Output the (X, Y) coordinate of the center of the cell containing the given text.  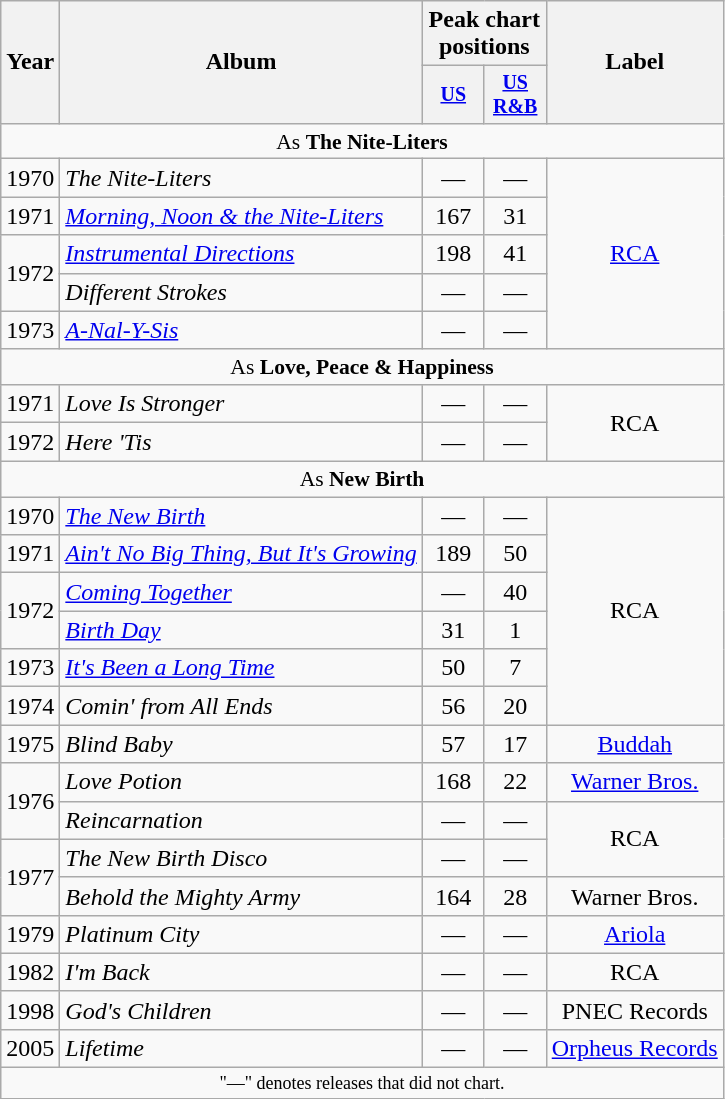
1974 (30, 706)
168 (453, 782)
It's Been a Long Time (241, 668)
Ariola (634, 934)
28 (515, 896)
40 (515, 592)
56 (453, 706)
As The Nite-Liters (362, 141)
41 (515, 254)
1982 (30, 972)
Orpheus Records (634, 1048)
Love Is Stronger (241, 404)
Album (241, 62)
As New Birth (362, 479)
Instrumental Directions (241, 254)
7 (515, 668)
189 (453, 554)
A-Nal-Y-Sis (241, 330)
Birth Day (241, 630)
Coming Together (241, 592)
I'm Back (241, 972)
Behold the Mighty Army (241, 896)
1977 (30, 877)
The Nite-Liters (241, 178)
US R&B (515, 94)
2005 (30, 1048)
As Love, Peace & Happiness (362, 367)
The New Birth Disco (241, 858)
Love Potion (241, 782)
1979 (30, 934)
Morning, Noon & the Nite-Liters (241, 216)
US (453, 94)
22 (515, 782)
PNEC Records (634, 1010)
Ain't No Big Thing, But It's Growing (241, 554)
198 (453, 254)
Peak chart positions (484, 34)
Label (634, 62)
1975 (30, 744)
164 (453, 896)
Here 'Tis (241, 442)
God's Children (241, 1010)
Comin' from All Ends (241, 706)
Platinum City (241, 934)
Reincarnation (241, 820)
Buddah (634, 744)
Year (30, 62)
1998 (30, 1010)
1976 (30, 801)
Lifetime (241, 1048)
17 (515, 744)
20 (515, 706)
57 (453, 744)
Blind Baby (241, 744)
The New Birth (241, 516)
167 (453, 216)
1 (515, 630)
"—" denotes releases that did not chart. (362, 1084)
Different Strokes (241, 292)
